For the text-containing cell, return its midpoint in (x, y) coordinate format. 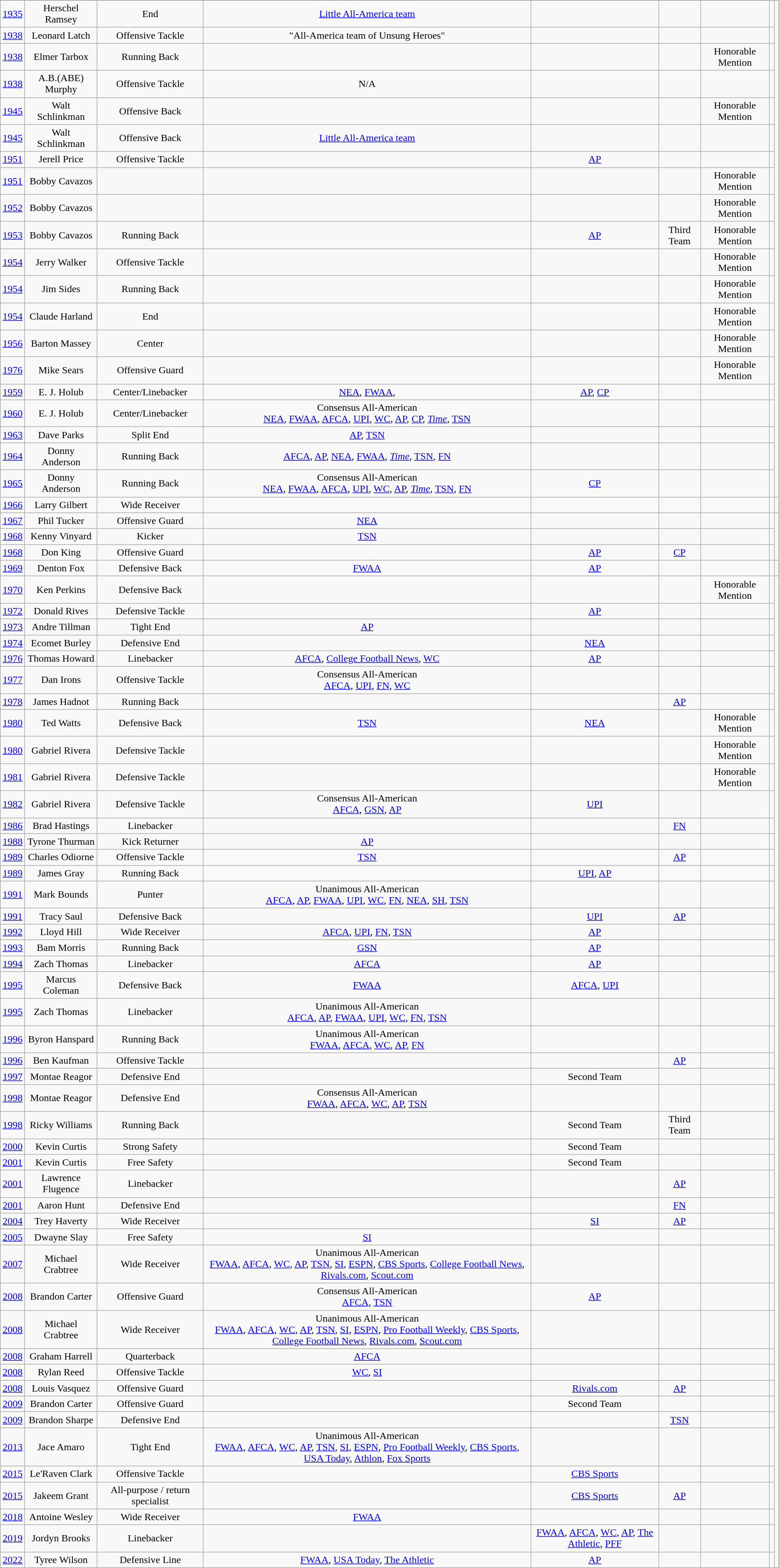
Jerry Walker (61, 262)
Jerell Price (61, 159)
Bam Morris (61, 948)
Tracy Saul (61, 916)
Barton Massey (61, 344)
Kick Returner (150, 841)
Brad Hastings (61, 826)
1964 (12, 456)
Punter (150, 895)
Dan Irons (61, 680)
Consensus All-AmericanNEA, FWAA, AFCA, UPI, WC, AP, Time, TSN, FN (367, 484)
1986 (12, 826)
Kicker (150, 536)
Mike Sears (61, 370)
1973 (12, 627)
1982 (12, 804)
Tyree Wilson (61, 1560)
Ricky Williams (61, 1125)
Ted Watts (61, 723)
James Hadnot (61, 702)
1988 (12, 841)
1978 (12, 702)
1974 (12, 643)
Unanimous All-AmericanAFCA, AP, FWAA, UPI, WC, FN, TSN (367, 1012)
Dave Parks (61, 435)
Mark Bounds (61, 895)
1956 (12, 344)
1994 (12, 963)
Ken Perkins (61, 589)
Unanimous All-AmericanFWAA, AFCA, WC, AP, FN (367, 1040)
1967 (12, 521)
Unanimous All-AmericanFWAA, AFCA, WC, AP, TSN, SI, ESPN, Pro Football Weekly, CBS Sports, USA Today, Athlon, Fox Sports (367, 1447)
1935 (12, 14)
1969 (12, 568)
Unanimous All-AmericanFWAA, AFCA, WC, AP, TSN, SI, ESPN, CBS Sports, College Football News, Rivals.com, Scout.com (367, 1264)
James Gray (61, 873)
Louis Vasquez (61, 1388)
Split End (150, 435)
AP, TSN (367, 435)
Don King (61, 552)
1993 (12, 948)
A.B.(ABE) Murphy (61, 84)
Quarterback (150, 1357)
AFCA, UPI (595, 985)
1981 (12, 777)
Tyrone Thurman (61, 841)
Phil Tucker (61, 521)
Consensus All-AmericanAFCA, UPI, FN, WC (367, 680)
AFCA, College Football News, WC (367, 659)
Consensus All-AmericanAFCA, TSN (367, 1297)
Consensus All-AmericanAFCA, GSN, AP (367, 804)
1952 (12, 208)
Jordyn Brooks (61, 1538)
N/A (367, 84)
Consensus All-AmericanNEA, FWAA, AFCA, UPI, WC, AP, CP, Time, TSN (367, 414)
Graham Harrell (61, 1357)
Antoine Wesley (61, 1517)
Denton Fox (61, 568)
1953 (12, 235)
WC, SI (367, 1372)
Trey Haverty (61, 1221)
"All-America team of Unsung Heroes" (367, 35)
AFCA, AP, NEA, FWAA, Time, TSN, FN (367, 456)
FWAA, AFCA, WC, AP, The Athletic, PFF (595, 1538)
Strong Safety (150, 1146)
GSN (367, 948)
2022 (12, 1560)
2018 (12, 1517)
1959 (12, 392)
Byron Hanspard (61, 1040)
Jim Sides (61, 289)
AFCA, UPI, FN, TSN (367, 932)
Jace Amaro (61, 1447)
2013 (12, 1447)
Jakeem Grant (61, 1496)
Unanimous All-AmericanAFCA, AP, FWAA, UPI, WC, FN, NEA, SH, TSN (367, 895)
Lawrence Flugence (61, 1183)
Larry Gilbert (61, 505)
2019 (12, 1538)
Donald Rives (61, 611)
1965 (12, 484)
Center (150, 344)
Elmer Tarbox (61, 57)
1977 (12, 680)
Defensive Line (150, 1560)
Ecomet Burley (61, 643)
Rivals.com (595, 1388)
FWAA, USA Today, The Athletic (367, 1560)
Consensus All-AmericanFWAA, AFCA, WC, AP, TSN (367, 1098)
AP, CP (595, 392)
2007 (12, 1264)
Kenny Vinyard (61, 536)
2000 (12, 1146)
Brandon Sharpe (61, 1420)
1970 (12, 589)
Rylan Reed (61, 1372)
UPI, AP (595, 873)
1966 (12, 505)
1992 (12, 932)
Dwayne Slay (61, 1237)
Unanimous All-AmericanFWAA, AFCA, WC, AP, TSN, SI, ESPN, Pro Football Weekly, CBS Sports, College Football News, Rivals.com, Scout.com (367, 1329)
NEA, FWAA, (367, 392)
Claude Harland (61, 316)
Leonard Latch (61, 35)
1972 (12, 611)
1963 (12, 435)
Charles Odiorne (61, 857)
Le'Raven Clark (61, 1474)
2004 (12, 1221)
1960 (12, 414)
All-purpose / return specialist (150, 1496)
Marcus Coleman (61, 985)
Aaron Hunt (61, 1205)
Herschel Ramsey (61, 14)
2005 (12, 1237)
Lloyd Hill (61, 932)
1997 (12, 1077)
Thomas Howard (61, 659)
Ben Kaufman (61, 1061)
Andre Tillman (61, 627)
